Output the [X, Y] coordinate of the center of the cell containing the given text.  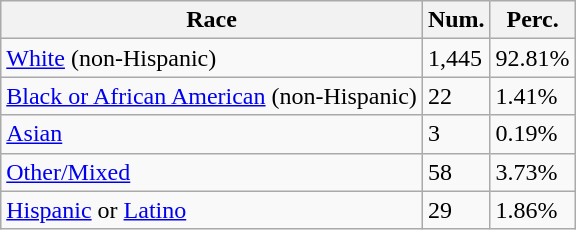
0.19% [532, 134]
92.81% [532, 58]
1.41% [532, 96]
White (non-Hispanic) [212, 58]
1.86% [532, 210]
22 [456, 96]
3 [456, 134]
Race [212, 20]
Perc. [532, 20]
Asian [212, 134]
Hispanic or Latino [212, 210]
Other/Mixed [212, 172]
3.73% [532, 172]
Black or African American (non-Hispanic) [212, 96]
Num. [456, 20]
29 [456, 210]
1,445 [456, 58]
58 [456, 172]
